Locate the cell with the specified text and output its [x, y] center coordinate. 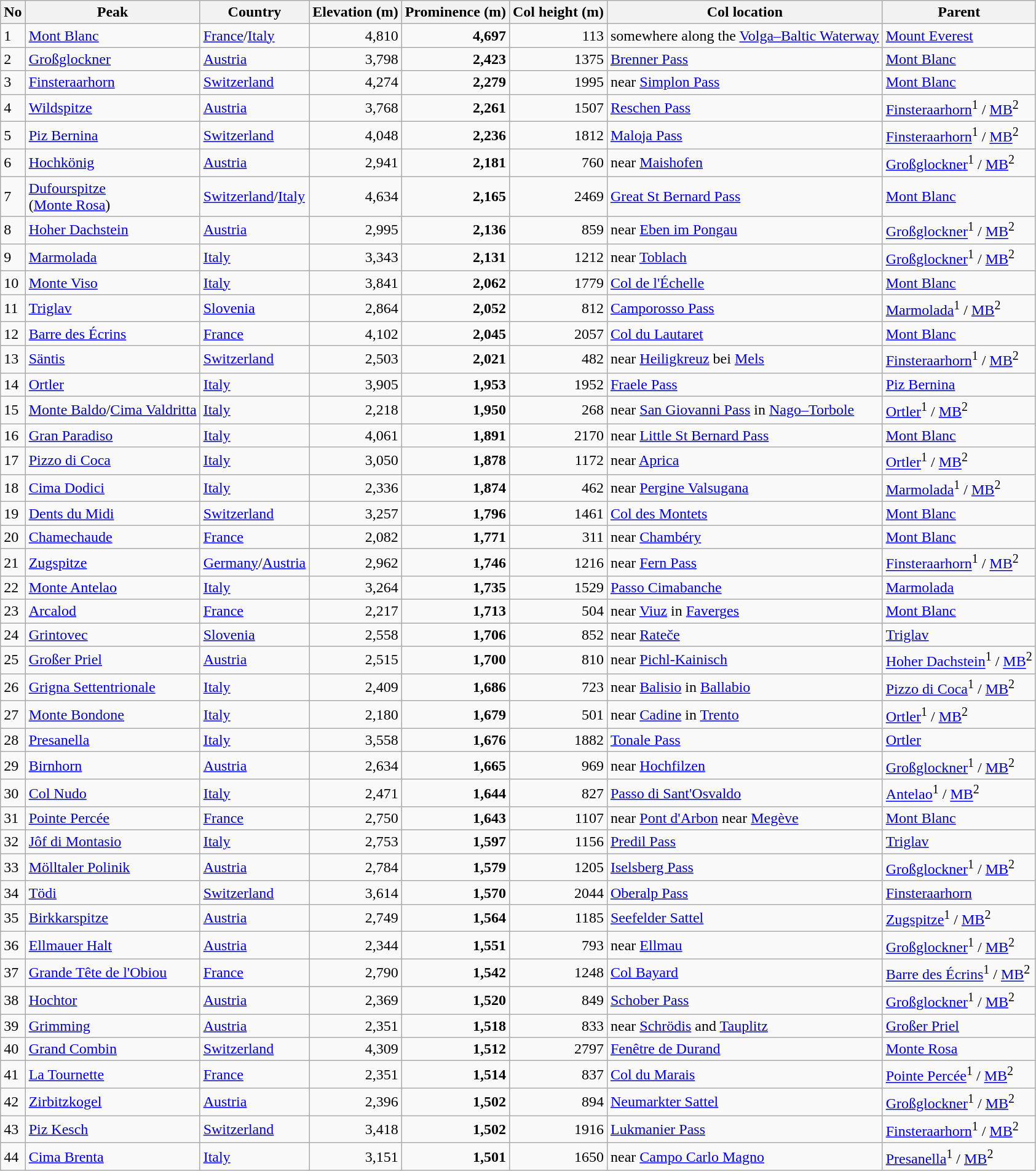
Pizzo di Coca1 / MB2 [959, 688]
3,343 [355, 257]
849 [558, 1000]
Germany/Austria [255, 562]
2,558 [355, 635]
Monte Bondone [113, 715]
Country [255, 12]
1,679 [455, 715]
Fraele Pass [745, 384]
Hochkönig [113, 162]
1,542 [455, 973]
France/Italy [255, 36]
2,995 [355, 230]
Jôf di Montasio [113, 842]
Grigna Settentrionale [113, 688]
42 [13, 1102]
Prominence (m) [455, 12]
Col Nudo [113, 793]
near Aprica [745, 461]
29 [13, 765]
2797 [558, 1049]
2170 [558, 435]
4,102 [355, 333]
3,768 [355, 108]
Birnhorn [113, 765]
2,236 [455, 135]
near Hochfilzen [745, 765]
Maloja Pass [745, 135]
1952 [558, 384]
Oberalp Pass [745, 892]
35 [13, 918]
482 [558, 359]
2,021 [455, 359]
760 [558, 162]
Hoher Dachstein [113, 230]
Zirbitzkogel [113, 1102]
13 [13, 359]
1,735 [455, 588]
1,796 [455, 514]
Seefelder Sattel [745, 918]
near Rateče [745, 635]
2,784 [355, 867]
Birkkarspitze [113, 918]
Presanella1 / MB2 [959, 1156]
4,048 [355, 135]
27 [13, 715]
1812 [558, 135]
Hoher Dachstein1 / MB2 [959, 661]
near Pichl-Kainisch [745, 661]
2,423 [455, 59]
1,953 [455, 384]
near Schrödis and Tauplitz [745, 1026]
1507 [558, 108]
1,570 [455, 892]
2,941 [355, 162]
2,790 [355, 973]
2,864 [355, 309]
40 [13, 1049]
Col Bayard [745, 973]
1,878 [455, 461]
25 [13, 661]
1248 [558, 973]
1,644 [455, 793]
1,676 [455, 740]
Hochtor [113, 1000]
1,874 [455, 488]
Grande Tête de l'Obiou [113, 973]
3,050 [355, 461]
near Fern Pass [745, 562]
1,713 [455, 611]
17 [13, 461]
Grimming [113, 1026]
Großglockner [113, 59]
44 [13, 1156]
Grintovec [113, 635]
1375 [558, 59]
12 [13, 333]
Schober Pass [745, 1000]
2044 [558, 892]
1,643 [455, 819]
near Balisio in Ballabio [745, 688]
969 [558, 765]
1,700 [455, 661]
1,686 [455, 688]
3,905 [355, 384]
31 [13, 819]
near Viuz in Faverges [745, 611]
1,771 [455, 537]
Passo di Sant'Osvaldo [745, 793]
2,503 [355, 359]
5 [13, 135]
812 [558, 309]
1650 [558, 1156]
16 [13, 435]
Peak [113, 12]
3,614 [355, 892]
near Pont d'Arbon near Megève [745, 819]
Dents du Midi [113, 514]
Passo Cimabanche [745, 588]
6 [13, 162]
near Simplon Pass [745, 82]
22 [13, 588]
26 [13, 688]
near Heiligkreuz bei Mels [745, 359]
3,418 [355, 1129]
near Ellmau [745, 946]
Grand Combin [113, 1049]
Barre des Écrins [113, 333]
Presanella [113, 740]
268 [558, 410]
2,396 [355, 1102]
Camporosso Pass [745, 309]
2057 [558, 333]
33 [13, 867]
Arcalod [113, 611]
15 [13, 410]
2,218 [355, 410]
2,180 [355, 715]
18 [13, 488]
2,165 [455, 197]
Col location [745, 12]
311 [558, 537]
Col height (m) [558, 12]
2,515 [355, 661]
34 [13, 892]
2,749 [355, 918]
1,597 [455, 842]
3,798 [355, 59]
4,697 [455, 36]
Brenner Pass [745, 59]
Col du Lautaret [745, 333]
3,264 [355, 588]
Barre des Écrins1 / MB2 [959, 973]
Mölltaler Polinik [113, 867]
504 [558, 611]
Switzerland/Italy [255, 197]
8 [13, 230]
9 [13, 257]
2,062 [455, 283]
1916 [558, 1129]
7 [13, 197]
Cima Dodici [113, 488]
1,746 [455, 562]
Monte Baldo/Cima Valdritta [113, 410]
4,061 [355, 435]
Monte Antelao [113, 588]
Dufourspitze(Monte Rosa) [113, 197]
near Little St Bernard Pass [745, 435]
2,052 [455, 309]
1,501 [455, 1156]
14 [13, 384]
Cima Brenta [113, 1156]
2,369 [355, 1000]
2,750 [355, 819]
2469 [558, 197]
827 [558, 793]
501 [558, 715]
2,336 [355, 488]
4,810 [355, 36]
3,558 [355, 740]
37 [13, 973]
4,309 [355, 1049]
Tödi [113, 892]
1 [13, 36]
1,579 [455, 867]
4,274 [355, 82]
Gran Paradiso [113, 435]
2,962 [355, 562]
20 [13, 537]
24 [13, 635]
Zugspitze1 / MB2 [959, 918]
near Cadine in Trento [745, 715]
1,518 [455, 1026]
1172 [558, 461]
1,512 [455, 1049]
1107 [558, 819]
near San Giovanni Pass in Nago–Torbole [745, 410]
30 [13, 793]
859 [558, 230]
38 [13, 1000]
1995 [558, 82]
1212 [558, 257]
Lukmanier Pass [745, 1129]
No [13, 12]
Neumarkter Sattel [745, 1102]
2,261 [455, 108]
1,891 [455, 435]
1185 [558, 918]
Pizzo di Coca [113, 461]
894 [558, 1102]
2,471 [355, 793]
23 [13, 611]
Antelao1 / MB2 [959, 793]
1,564 [455, 918]
21 [13, 562]
39 [13, 1026]
Iselsberg Pass [745, 867]
Säntis [113, 359]
2,634 [355, 765]
Monte Viso [113, 283]
Monte Rosa [959, 1049]
1,706 [455, 635]
1,950 [455, 410]
793 [558, 946]
2,409 [355, 688]
1,551 [455, 946]
28 [13, 740]
3,257 [355, 514]
Parent [959, 12]
Reschen Pass [745, 108]
19 [13, 514]
2 [13, 59]
2,279 [455, 82]
32 [13, 842]
2,131 [455, 257]
Pointe Percée [113, 819]
3 [13, 82]
833 [558, 1026]
723 [558, 688]
2,082 [355, 537]
Mount Everest [959, 36]
1461 [558, 514]
3,151 [355, 1156]
near Eben im Pongau [745, 230]
462 [558, 488]
Col du Marais [745, 1075]
near Campo Carlo Magno [745, 1156]
Wildspitze [113, 108]
4,634 [355, 197]
1882 [558, 740]
near Chambéry [745, 537]
1205 [558, 867]
Col des Montets [745, 514]
1529 [558, 588]
near Pergine Valsugana [745, 488]
2,136 [455, 230]
2,217 [355, 611]
Zugspitze [113, 562]
1,665 [455, 765]
1,520 [455, 1000]
Piz Kesch [113, 1129]
11 [13, 309]
2,753 [355, 842]
Ellmauer Halt [113, 946]
2,344 [355, 946]
1,514 [455, 1075]
1216 [558, 562]
43 [13, 1129]
4 [13, 108]
41 [13, 1075]
2,045 [455, 333]
La Tournette [113, 1075]
1156 [558, 842]
36 [13, 946]
113 [558, 36]
Tonale Pass [745, 740]
852 [558, 635]
Col de l'Échelle [745, 283]
somewhere along the Volga–Baltic Waterway [745, 36]
1779 [558, 283]
near Toblach [745, 257]
Pointe Percée1 / MB2 [959, 1075]
10 [13, 283]
2,181 [455, 162]
Great St Bernard Pass [745, 197]
Fenêtre de Durand [745, 1049]
Predil Pass [745, 842]
Chamechaude [113, 537]
near Maishofen [745, 162]
3,841 [355, 283]
Elevation (m) [355, 12]
837 [558, 1075]
810 [558, 661]
